Locate the cell with the specified text and output its (X, Y) center coordinate. 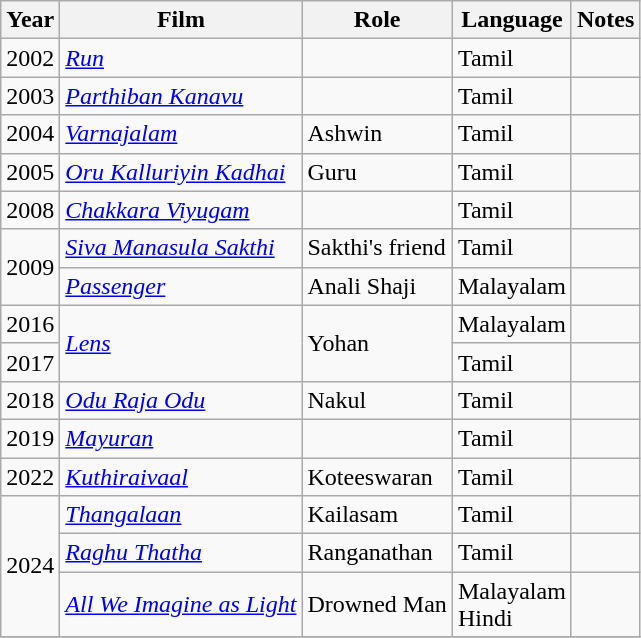
2022 (30, 477)
Language (512, 20)
2018 (30, 400)
2019 (30, 438)
Mayuran (181, 438)
Varnajalam (181, 134)
Anali Shaji (377, 286)
2024 (30, 566)
Odu Raja Odu (181, 400)
Kailasam (377, 515)
Run (181, 58)
Kuthiraivaal (181, 477)
Koteeswaran (377, 477)
2003 (30, 96)
Yohan (377, 343)
All We Imagine as Light (181, 604)
2008 (30, 210)
2016 (30, 324)
Parthiban Kanavu (181, 96)
Drowned Man (377, 604)
Passenger (181, 286)
Sakthi's friend (377, 248)
MalayalamHindi (512, 604)
Guru (377, 172)
Year (30, 20)
Siva Manasula Sakthi (181, 248)
2009 (30, 267)
2002 (30, 58)
Film (181, 20)
2005 (30, 172)
Thangalaan (181, 515)
Ashwin (377, 134)
Ranganathan (377, 553)
Oru Kalluriyin Kadhai (181, 172)
Notes (605, 20)
Lens (181, 343)
Raghu Thatha (181, 553)
Role (377, 20)
Chakkara Viyugam (181, 210)
2017 (30, 362)
2004 (30, 134)
Nakul (377, 400)
